Output the [x, y] coordinate of the center of the cell containing the given text.  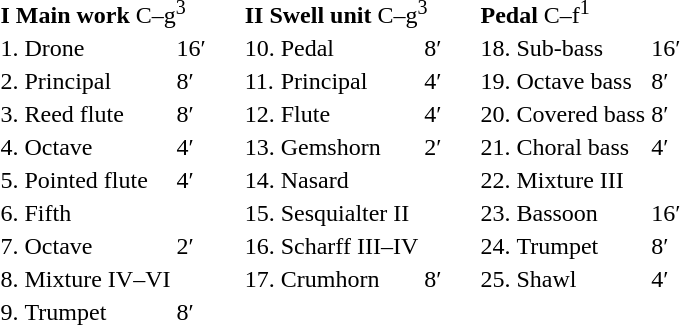
24. [496, 246]
Mixture III [581, 180]
23. [496, 213]
18. [496, 48]
Fifth [98, 213]
Octave bass [581, 81]
25. [496, 279]
Nasard [350, 180]
16. [260, 246]
Trumpet [581, 246]
Flute [350, 114]
22. [496, 180]
Crumhorn [350, 279]
Pedal [350, 48]
10. [260, 48]
13. [260, 147]
Shawl [581, 279]
Reed flute [98, 114]
12. [260, 114]
Sub-bass [581, 48]
17. [260, 279]
Drone [98, 48]
Gemshorn [350, 147]
Covered bass [581, 114]
Bassoon [581, 213]
Pointed flute [98, 180]
Sesquialter II [350, 213]
Choral bass [581, 147]
14. [260, 180]
20. [496, 114]
Mixture IV–VI [98, 279]
Scharff III–IV [350, 246]
21. [496, 147]
11. [260, 81]
16′ [191, 48]
15. [260, 213]
19. [496, 81]
